Capture the cell that displays the provided text and extract its (X, Y) central coordinate. 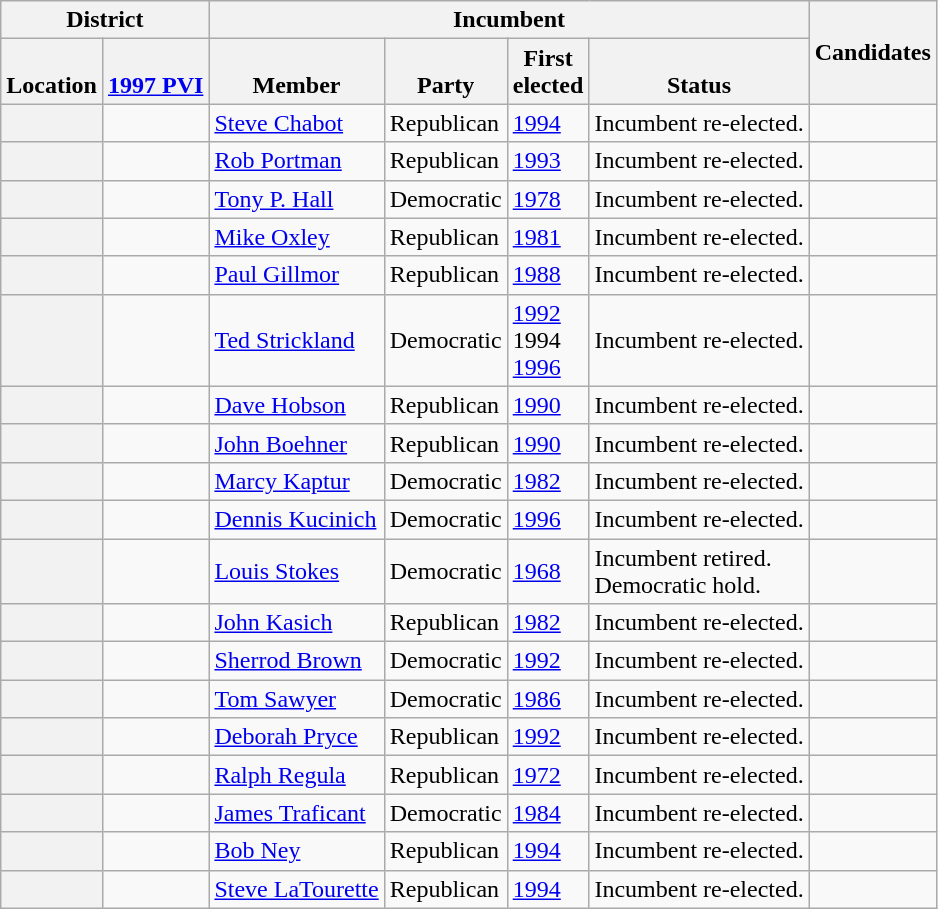
1984 (548, 813)
Steve LaTourette (296, 889)
Party (446, 72)
Ralph Regula (296, 775)
Ted Strickland (296, 340)
Tom Sawyer (296, 699)
1986 (548, 699)
Deborah Pryce (296, 737)
Steve Chabot (296, 123)
Tony P. Hall (296, 199)
Status (699, 72)
1968 (548, 570)
John Kasich (296, 623)
1972 (548, 775)
Location (52, 72)
Incumbent retired.Democratic hold. (699, 570)
Candidates (872, 52)
1993 (548, 161)
District (105, 20)
1981 (548, 237)
Incumbent (509, 20)
1997 PVI (155, 72)
John Boehner (296, 443)
Marcy Kaptur (296, 481)
Member (296, 72)
Mike Oxley (296, 237)
Firstelected (548, 72)
Bob Ney (296, 851)
19921994 1996 (548, 340)
Dave Hobson (296, 405)
Louis Stokes (296, 570)
Rob Portman (296, 161)
1988 (548, 275)
James Traficant (296, 813)
Dennis Kucinich (296, 519)
Paul Gillmor (296, 275)
1996 (548, 519)
1978 (548, 199)
Sherrod Brown (296, 661)
